Find where the given text appears and provide that cell's center as [X, Y] coordinate. 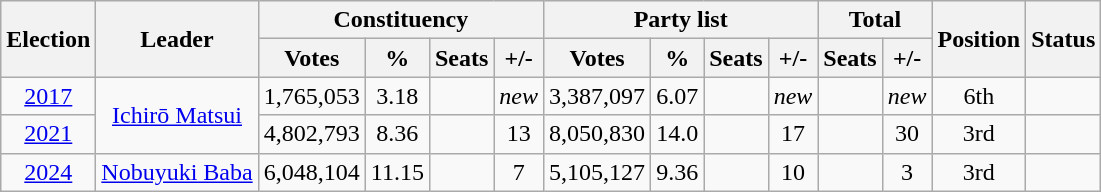
2017 [48, 96]
6th [979, 96]
Ichirō Matsui [177, 115]
3 [907, 172]
Leader [177, 39]
Nobuyuki Baba [177, 172]
Total [875, 20]
7 [519, 172]
Party list [681, 20]
3.18 [397, 96]
Constituency [400, 20]
30 [907, 134]
6.07 [678, 96]
8.36 [397, 134]
1,765,053 [312, 96]
5,105,127 [598, 172]
14.0 [678, 134]
4,802,793 [312, 134]
Position [979, 39]
10 [793, 172]
8,050,830 [598, 134]
3,387,097 [598, 96]
6,048,104 [312, 172]
Election [48, 39]
11.15 [397, 172]
13 [519, 134]
2021 [48, 134]
9.36 [678, 172]
2024 [48, 172]
Status [1064, 39]
17 [793, 134]
